Determine the (x, y) coordinate at the center of the cell enclosing the given text.  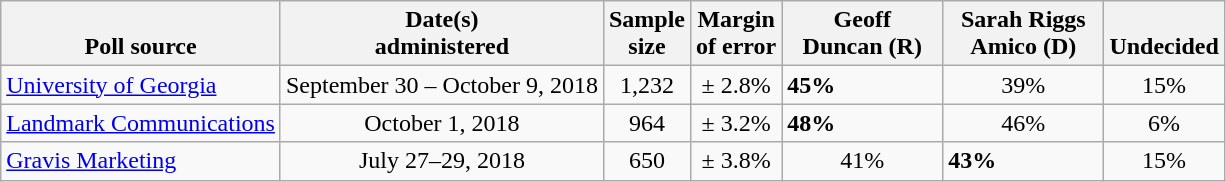
University of Georgia (141, 85)
39% (1024, 85)
± 3.8% (736, 161)
± 3.2% (736, 123)
GeoffDuncan (R) (862, 34)
1,232 (646, 85)
Poll source (141, 34)
Landmark Communications (141, 123)
October 1, 2018 (442, 123)
Undecided (1164, 34)
July 27–29, 2018 (442, 161)
45% (862, 85)
± 2.8% (736, 85)
41% (862, 161)
Marginof error (736, 34)
964 (646, 123)
September 30 – October 9, 2018 (442, 85)
Date(s)administered (442, 34)
46% (1024, 123)
Samplesize (646, 34)
650 (646, 161)
Sarah RiggsAmico (D) (1024, 34)
6% (1164, 123)
43% (1024, 161)
48% (862, 123)
Gravis Marketing (141, 161)
